Pinpoint the cell where the given text exists, returning its (x, y) midpoint coordinate. 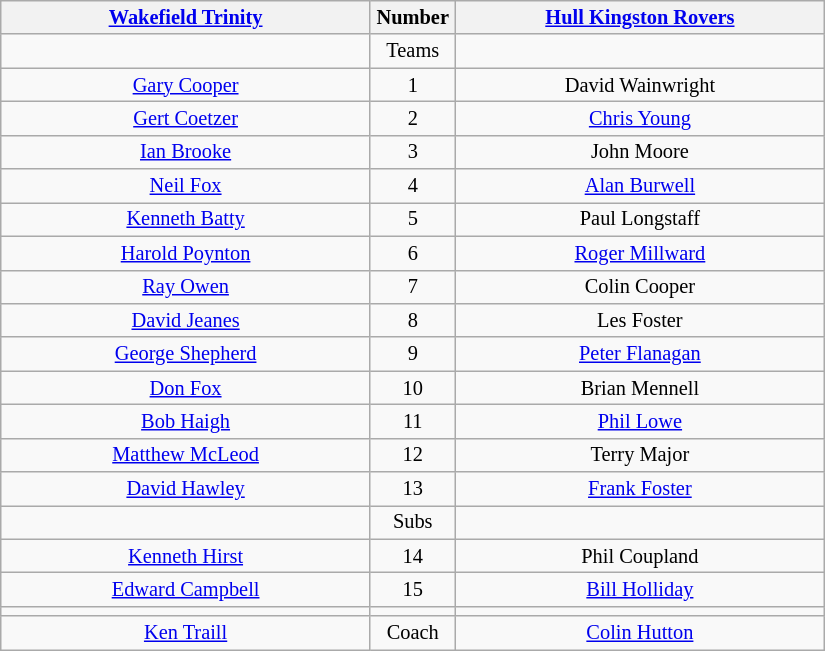
Frank Foster (640, 489)
Terry Major (640, 455)
11 (412, 421)
Phil Lowe (640, 421)
Les Foster (640, 320)
Peter Flanagan (640, 354)
Brian Mennell (640, 388)
3 (412, 152)
Chris Young (640, 118)
Phil Coupland (640, 556)
Alan Burwell (640, 186)
13 (412, 489)
2 (412, 118)
Wakefield Trinity (186, 17)
7 (412, 287)
Kenneth Hirst (186, 556)
Neil Fox (186, 186)
8 (412, 320)
Number (412, 17)
Edward Campbell (186, 589)
Gary Cooper (186, 85)
Don Fox (186, 388)
Matthew McLeod (186, 455)
Ray Owen (186, 287)
Ken Traill (186, 633)
9 (412, 354)
10 (412, 388)
Colin Hutton (640, 633)
David Wainwright (640, 85)
5 (412, 219)
4 (412, 186)
Harold Poynton (186, 253)
Teams (412, 51)
Coach (412, 633)
1 (412, 85)
Roger Millward (640, 253)
15 (412, 589)
Paul Longstaff (640, 219)
Ian Brooke (186, 152)
Hull Kingston Rovers (640, 17)
George Shepherd (186, 354)
6 (412, 253)
Colin Cooper (640, 287)
David Hawley (186, 489)
Gert Coetzer (186, 118)
Kenneth Batty (186, 219)
David Jeanes (186, 320)
12 (412, 455)
Bill Holliday (640, 589)
John Moore (640, 152)
Bob Haigh (186, 421)
14 (412, 556)
Subs (412, 522)
